Find where the given text appears and provide that cell's center as [x, y] coordinate. 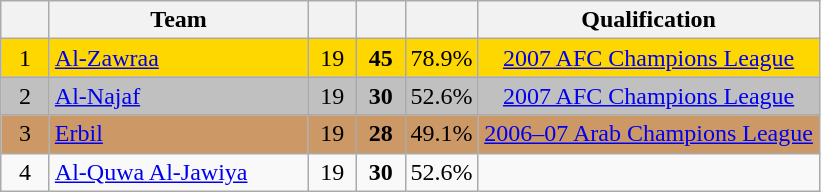
Team [178, 20]
49.1% [442, 134]
Qualification [648, 20]
3 [26, 134]
4 [26, 172]
2 [26, 96]
Al-Quwa Al-Jawiya [178, 172]
1 [26, 58]
45 [380, 58]
2006–07 Arab Champions League [648, 134]
28 [380, 134]
Al-Zawraa [178, 58]
78.9% [442, 58]
Erbil [178, 134]
Al-Najaf [178, 96]
